Capture the cell that displays the provided text and extract its (X, Y) central coordinate. 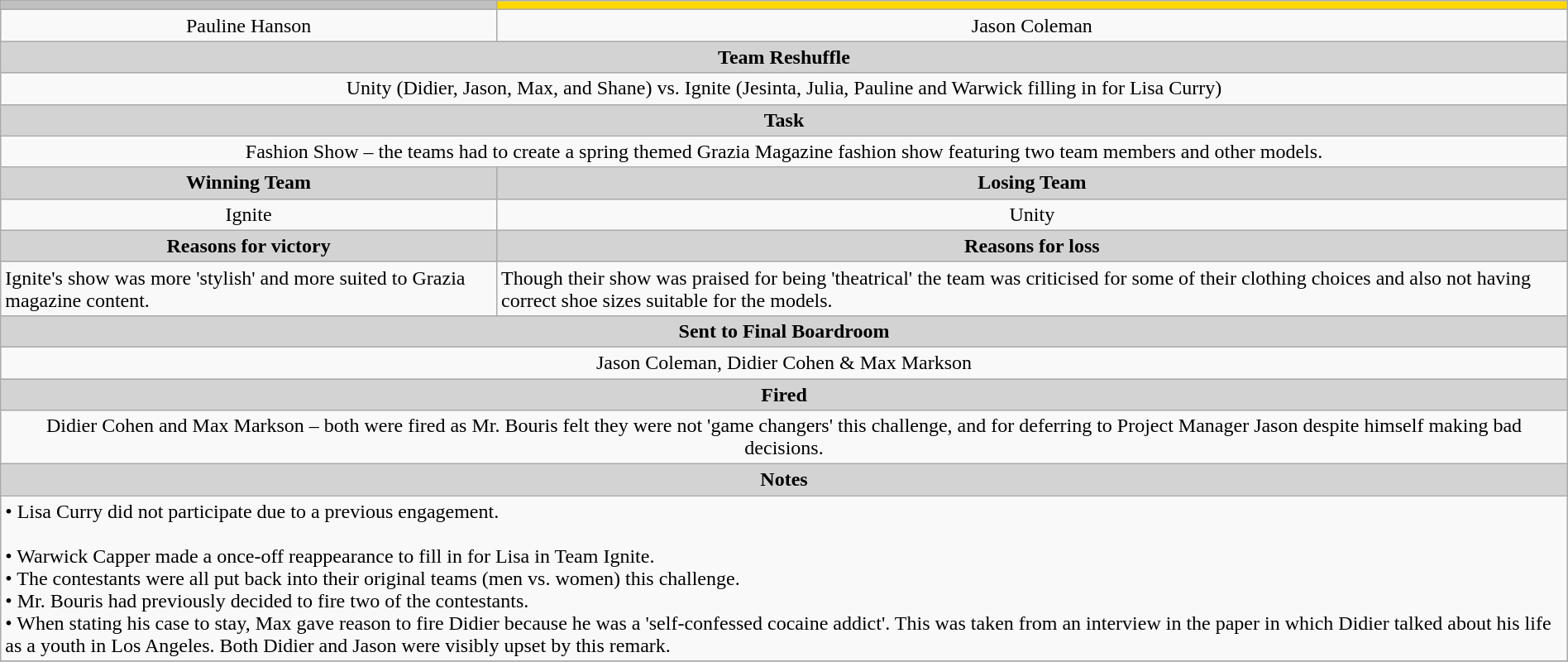
Fashion Show – the teams had to create a spring themed Grazia Magazine fashion show featuring two team members and other models. (784, 151)
Notes (784, 480)
Unity (Didier, Jason, Max, and Shane) vs. Ignite (Jesinta, Julia, Pauline and Warwick filling in for Lisa Curry) (784, 89)
Winning Team (249, 183)
Reasons for loss (1032, 246)
Fired (784, 395)
Reasons for victory (249, 246)
Sent to Final Boardroom (784, 331)
Unity (1032, 214)
Pauline Hanson (249, 26)
Jason Coleman, Didier Cohen & Max Markson (784, 362)
Losing Team (1032, 183)
Ignite (249, 214)
Team Reshuffle (784, 57)
Jason Coleman (1032, 26)
Task (784, 120)
Ignite's show was more 'stylish' and more suited to Grazia magazine content. (249, 288)
